Return the [X, Y] coordinate for the center point of the cell that contains the specified text.  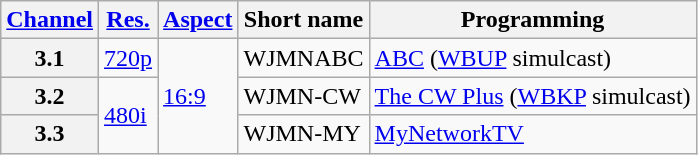
WJMN-MY [304, 134]
WJMN-CW [304, 96]
3.1 [50, 58]
480i [128, 115]
WJMNABC [304, 58]
3.3 [50, 134]
The CW Plus (WBKP simulcast) [532, 96]
720p [128, 58]
MyNetworkTV [532, 134]
Short name [304, 20]
Res. [128, 20]
Programming [532, 20]
ABC (WBUP simulcast) [532, 58]
Aspect [198, 20]
3.2 [50, 96]
Channel [50, 20]
16:9 [198, 96]
